Pinpoint the cell where the given text exists, returning its (X, Y) midpoint coordinate. 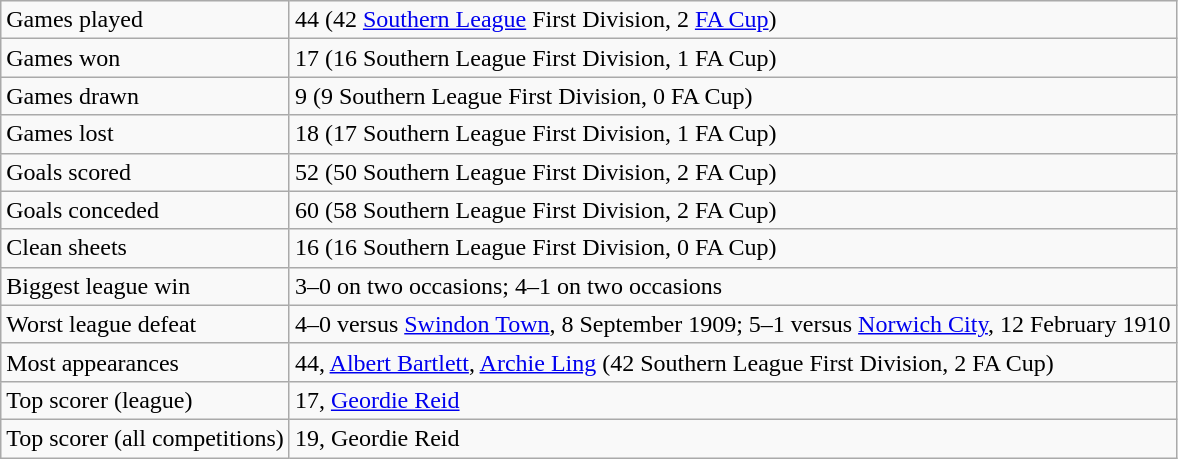
19, Geordie Reid (732, 438)
Goals scored (146, 172)
52 (50 Southern League First Division, 2 FA Cup) (732, 172)
9 (9 Southern League First Division, 0 FA Cup) (732, 96)
Games drawn (146, 96)
Goals conceded (146, 210)
Worst league defeat (146, 324)
Games lost (146, 134)
4–0 versus Swindon Town, 8 September 1909; 5–1 versus Norwich City, 12 February 1910 (732, 324)
3–0 on two occasions; 4–1 on two occasions (732, 286)
Games played (146, 20)
Biggest league win (146, 286)
17 (16 Southern League First Division, 1 FA Cup) (732, 58)
18 (17 Southern League First Division, 1 FA Cup) (732, 134)
44 (42 Southern League First Division, 2 FA Cup) (732, 20)
60 (58 Southern League First Division, 2 FA Cup) (732, 210)
Most appearances (146, 362)
44, Albert Bartlett, Archie Ling (42 Southern League First Division, 2 FA Cup) (732, 362)
Clean sheets (146, 248)
Top scorer (league) (146, 400)
17, Geordie Reid (732, 400)
Top scorer (all competitions) (146, 438)
Games won (146, 58)
16 (16 Southern League First Division, 0 FA Cup) (732, 248)
